Extract the [X, Y] coordinate from the center of the cell holding the provided text.  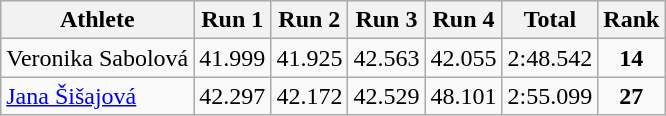
14 [632, 58]
48.101 [464, 96]
Run 3 [386, 20]
41.925 [310, 58]
Veronika Sabolová [98, 58]
Run 2 [310, 20]
27 [632, 96]
Jana Šišajová [98, 96]
Total [550, 20]
Athlete [98, 20]
42.529 [386, 96]
42.172 [310, 96]
41.999 [232, 58]
2:48.542 [550, 58]
2:55.099 [550, 96]
42.055 [464, 58]
Rank [632, 20]
Run 1 [232, 20]
42.297 [232, 96]
Run 4 [464, 20]
42.563 [386, 58]
